Search for the cell housing the specified text and yield its [x, y] center coordinate. 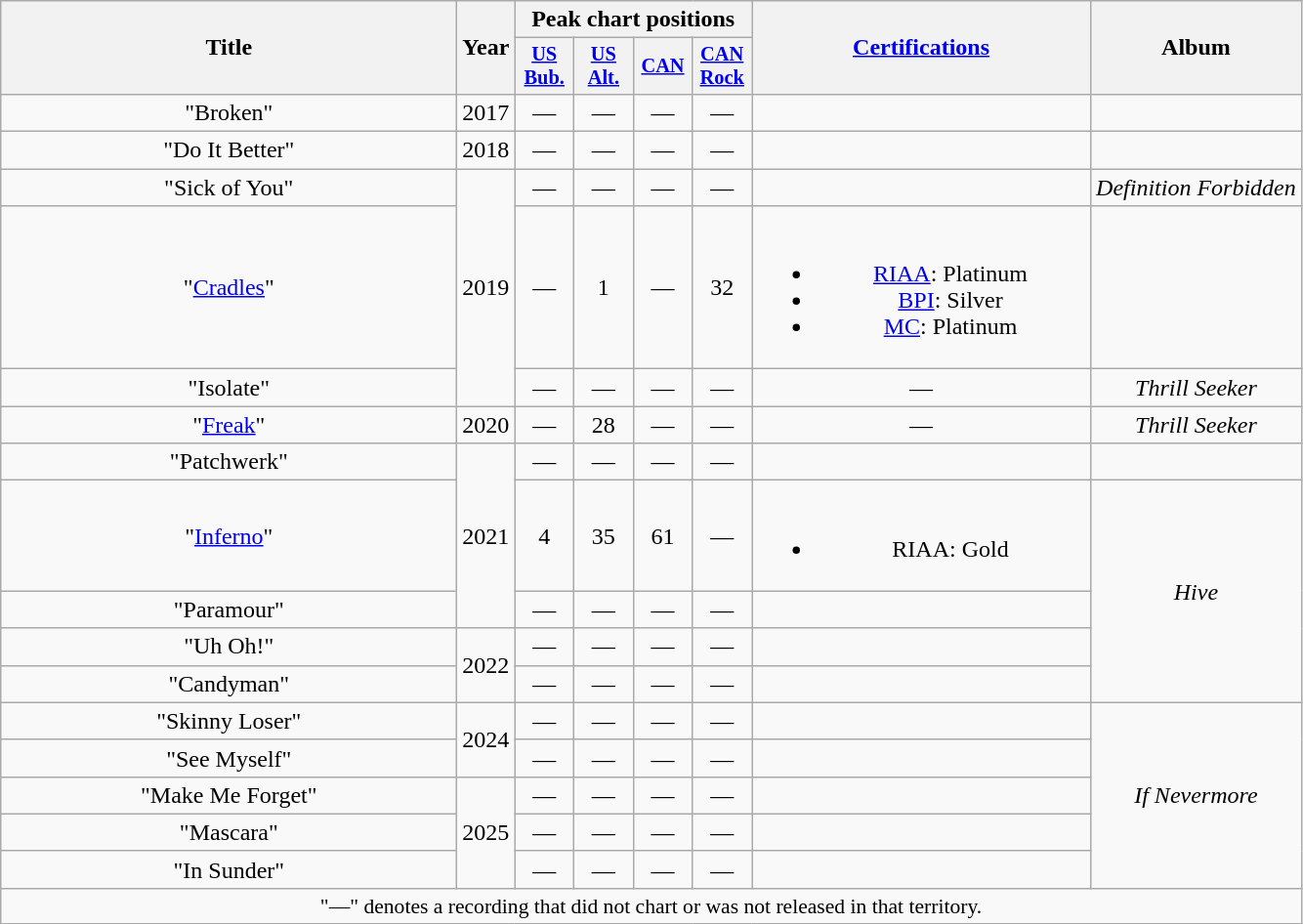
CANRock [723, 66]
"Uh Oh!" [229, 647]
2020 [486, 425]
If Nevermore [1197, 795]
35 [604, 535]
USBub. [545, 66]
RIAA: Gold [922, 535]
USAlt. [604, 66]
"In Sunder" [229, 869]
"Candyman" [229, 684]
4 [545, 535]
"Sick of You" [229, 188]
Hive [1197, 592]
RIAA: PlatinumBPI: SilverMC: Platinum [922, 287]
61 [662, 535]
"Skinny Loser" [229, 721]
2024 [486, 739]
Definition Forbidden [1197, 188]
32 [723, 287]
"Freak" [229, 425]
28 [604, 425]
1 [604, 287]
Year [486, 48]
"Cradles" [229, 287]
"Do It Better" [229, 150]
"Patchwerk" [229, 462]
"Mascara" [229, 832]
"Isolate" [229, 388]
"Broken" [229, 112]
2025 [486, 832]
2021 [486, 535]
Certifications [922, 48]
2017 [486, 112]
2022 [486, 665]
"Make Me Forget" [229, 795]
Album [1197, 48]
"See Myself" [229, 758]
"—" denotes a recording that did not chart or was not released in that territory. [651, 905]
CAN [662, 66]
2018 [486, 150]
Peak chart positions [633, 20]
"Paramour" [229, 609]
Title [229, 48]
2019 [486, 287]
"Inferno" [229, 535]
